Output the [X, Y] coordinate of the center of the cell containing the given text.  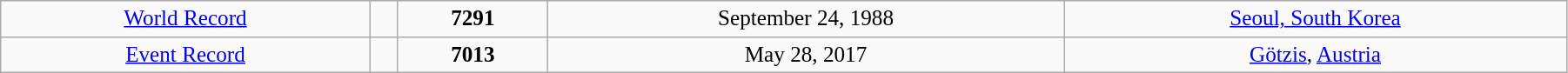
Event Record [185, 55]
May 28, 2017 [806, 55]
Götzis, Austria [1316, 55]
World Record [185, 19]
7013 [472, 55]
7291 [472, 19]
September 24, 1988 [806, 19]
Seoul, South Korea [1316, 19]
